Scan for the cell matching the given text and deliver its [X, Y] coordinate at center. 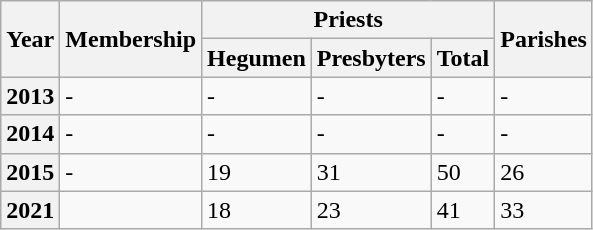
2013 [30, 96]
2021 [30, 210]
Hegumen [257, 58]
26 [544, 172]
Total [463, 58]
50 [463, 172]
Parishes [544, 39]
Year [30, 39]
Membership [131, 39]
2015 [30, 172]
18 [257, 210]
19 [257, 172]
31 [371, 172]
33 [544, 210]
2014 [30, 134]
23 [371, 210]
41 [463, 210]
Presbyters [371, 58]
Priests [348, 20]
